Determine the (X, Y) coordinate at the center of the cell enclosing the given text.  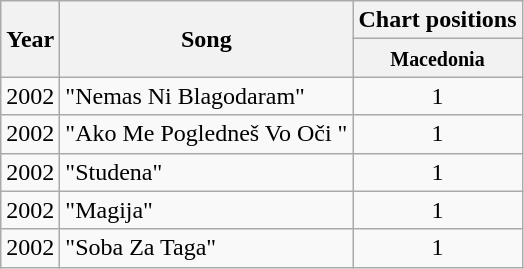
Macedonia (438, 58)
"Studena" (206, 172)
"Soba Za Taga" (206, 248)
Chart positions (438, 20)
"Magija" (206, 210)
Song (206, 39)
"Ako Me Pogledneš Vo Oči " (206, 134)
"Nemas Ni Blagodaram" (206, 96)
Year (30, 39)
